Identify which cell holds the provided text, then report its (x, y) central coordinate. 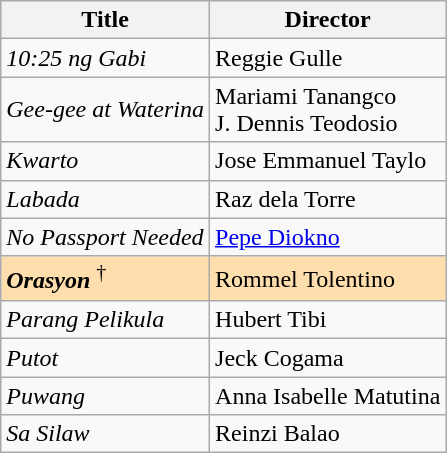
Hubert Tibi (328, 320)
Orasyon † (106, 278)
Labada (106, 199)
10:25 ng Gabi (106, 58)
Reggie Gulle (328, 58)
Anna Isabelle Matutina (328, 396)
No Passport Needed (106, 237)
Sa Silaw (106, 434)
Raz dela Torre (328, 199)
Mariami TanangcoJ. Dennis Teodosio (328, 110)
Pepe Diokno (328, 237)
Kwarto (106, 161)
Parang Pelikula (106, 320)
Reinzi Balao (328, 434)
Gee-gee at Waterina (106, 110)
Jeck Cogama (328, 358)
Puwang (106, 396)
Jose Emmanuel Taylo (328, 161)
Rommel Tolentino (328, 278)
Putot (106, 358)
Director (328, 20)
Title (106, 20)
